Scan for the cell matching the given text and deliver its [x, y] coordinate at center. 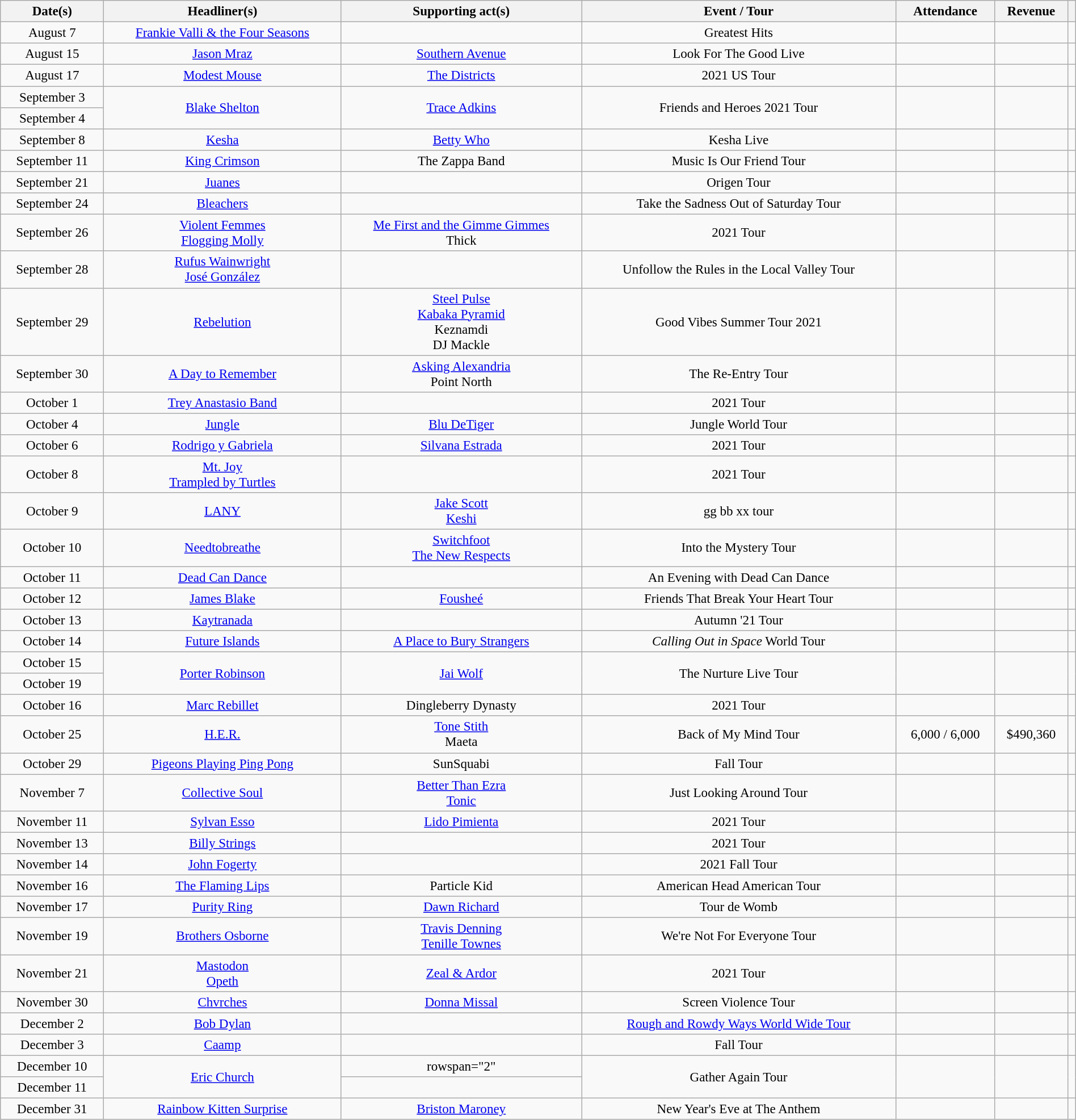
August 15 [52, 54]
October 19 [52, 684]
November 30 [52, 1002]
Chvrches [222, 1002]
August 17 [52, 75]
Rebelution [222, 321]
Caamp [222, 1045]
Blu DeTiger [461, 424]
We're Not For Everyone Tour [739, 937]
King Crimson [222, 161]
October 12 [52, 599]
Better Than EzraTonic [461, 792]
September 26 [52, 233]
Attendance [945, 11]
Unfollow the Rules in the Local Valley Tour [739, 270]
Gather Again Tour [739, 1077]
Sylvan Esso [222, 822]
Billy Strings [222, 843]
Rufus WainwrightJosé González [222, 270]
2021 Fall Tour [739, 865]
Dingleberry Dynasty [461, 706]
An Evening with Dead Can Dance [739, 577]
Into the Mystery Tour [739, 548]
Kaytranada [222, 620]
A Day to Remember [222, 374]
Back of My Mind Tour [739, 735]
September 8 [52, 140]
October 13 [52, 620]
2021 US Tour [739, 75]
Trey Anastasio Band [222, 403]
Dawn Richard [461, 907]
December 10 [52, 1067]
Marc Rebillet [222, 706]
H.E.R. [222, 735]
Violent FemmesFlogging Molly [222, 233]
Purity Ring [222, 907]
The Re-Entry Tour [739, 374]
Tour de Womb [739, 907]
December 3 [52, 1045]
LANY [222, 511]
Donna Missal [461, 1002]
Revenue [1031, 11]
December 31 [52, 1109]
A Place to Bury Strangers [461, 641]
Asking AlexandriaPoint North [461, 374]
James Blake [222, 599]
Blake Shelton [222, 108]
October 8 [52, 475]
Steel PulseKabaka PyramidKeznamdiDJ Mackle [461, 321]
Kesha [222, 140]
Modest Mouse [222, 75]
Needtobreathe [222, 548]
John Fogerty [222, 865]
Porter Robinson [222, 673]
December 2 [52, 1023]
Jason Mraz [222, 54]
Tone StithMaeta [461, 735]
Take the Sadness Out of Saturday Tour [739, 204]
Particle Kid [461, 886]
October 15 [52, 663]
Eric Church [222, 1077]
Headliner(s) [222, 11]
December 11 [52, 1088]
Frankie Valli & the Four Seasons [222, 33]
Kesha Live [739, 140]
September 29 [52, 321]
Travis DenningTenille Townes [461, 937]
Dead Can Dance [222, 577]
Trace Adkins [461, 108]
October 11 [52, 577]
The Zappa Band [461, 161]
Brothers Osborne [222, 937]
American Head American Tour [739, 886]
Just Looking Around Tour [739, 792]
August 7 [52, 33]
MastodonOpeth [222, 973]
November 7 [52, 792]
October 10 [52, 548]
Juanes [222, 183]
October 4 [52, 424]
November 19 [52, 937]
Fousheé [461, 599]
September 30 [52, 374]
The Districts [461, 75]
Date(s) [52, 11]
The Nurture Live Tour [739, 673]
Calling Out in Space World Tour [739, 641]
November 21 [52, 973]
Betty Who [461, 140]
Autumn '21 Tour [739, 620]
The Flaming Lips [222, 886]
Jai Wolf [461, 673]
Greatest Hits [739, 33]
Bob Dylan [222, 1023]
September 11 [52, 161]
October 1 [52, 403]
Music Is Our Friend Tour [739, 161]
October 6 [52, 446]
September 28 [52, 270]
New Year's Eve at The Anthem [739, 1109]
Friends That Break Your Heart Tour [739, 599]
November 16 [52, 886]
September 3 [52, 97]
November 11 [52, 822]
Jake ScottKeshi [461, 511]
Event / Tour [739, 11]
SunSquabi [461, 764]
Silvana Estrada [461, 446]
Collective Soul [222, 792]
6,000 / 6,000 [945, 735]
November 13 [52, 843]
Rough and Rowdy Ways World Wide Tour [739, 1023]
Me First and the Gimme GimmesThick [461, 233]
Southern Avenue [461, 54]
October 16 [52, 706]
September 24 [52, 204]
Bleachers [222, 204]
Future Islands [222, 641]
Screen Violence Tour [739, 1002]
Supporting act(s) [461, 11]
Rodrigo y Gabriela [222, 446]
November 17 [52, 907]
Lido Pimienta [461, 822]
Briston Maroney [461, 1109]
Mt. JoyTrampled by Turtles [222, 475]
Look For The Good Live [739, 54]
$490,360 [1031, 735]
Friends and Heroes 2021 Tour [739, 108]
Origen Tour [739, 183]
September 21 [52, 183]
Jungle World Tour [739, 424]
October 25 [52, 735]
October 9 [52, 511]
Good Vibes Summer Tour 2021 [739, 321]
rowspan="2" [461, 1067]
October 14 [52, 641]
Jungle [222, 424]
October 29 [52, 764]
September 4 [52, 119]
Pigeons Playing Ping Pong [222, 764]
Zeal & Ardor [461, 973]
Rainbow Kitten Surprise [222, 1109]
November 14 [52, 865]
SwitchfootThe New Respects [461, 548]
gg bb xx tour [739, 511]
